Pinpoint the cell where the given text exists, returning its (x, y) midpoint coordinate. 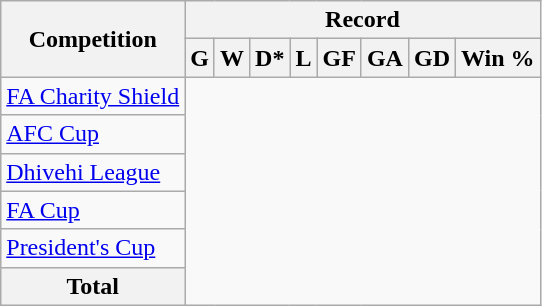
GD (432, 58)
D* (270, 58)
G (200, 58)
GA (384, 58)
Total (93, 286)
Dhivehi League (93, 172)
L (304, 58)
W (232, 58)
Win % (498, 58)
AFC Cup (93, 134)
GF (339, 58)
Record (362, 20)
FA Cup (93, 210)
President's Cup (93, 248)
FA Charity Shield (93, 96)
Competition (93, 39)
